Output the [x, y] coordinate of the center of the cell containing the given text.  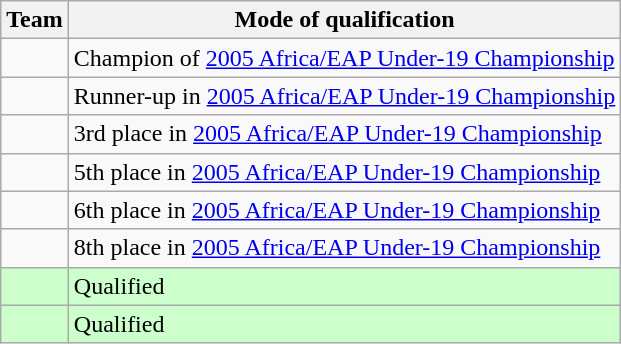
Mode of qualification [344, 20]
8th place in 2005 Africa/EAP Under-19 Championship [344, 248]
3rd place in 2005 Africa/EAP Under-19 Championship [344, 134]
Runner-up in 2005 Africa/EAP Under-19 Championship [344, 96]
Champion of 2005 Africa/EAP Under-19 Championship [344, 58]
Team [35, 20]
6th place in 2005 Africa/EAP Under-19 Championship [344, 210]
5th place in 2005 Africa/EAP Under-19 Championship [344, 172]
